Pinpoint the cell where the given text exists, returning its [X, Y] midpoint coordinate. 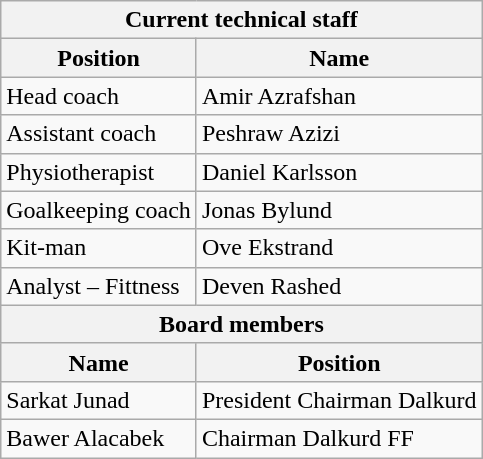
Amir Azrafshan [339, 96]
Goalkeeping coach [99, 210]
Sarkat Junad [99, 400]
Bawer Alacabek [99, 438]
Peshraw Azizi [339, 134]
Head coach [99, 96]
Physiotherapist [99, 172]
Jonas Bylund [339, 210]
Current technical staff [242, 20]
Daniel Karlsson [339, 172]
Board members [242, 324]
Deven Rashed [339, 286]
Chairman Dalkurd FF [339, 438]
Ove Ekstrand [339, 248]
Kit-man [99, 248]
President Chairman Dalkurd [339, 400]
Analyst – Fittness [99, 286]
Assistant coach [99, 134]
